Output the (x, y) coordinate of the center of the cell containing the given text.  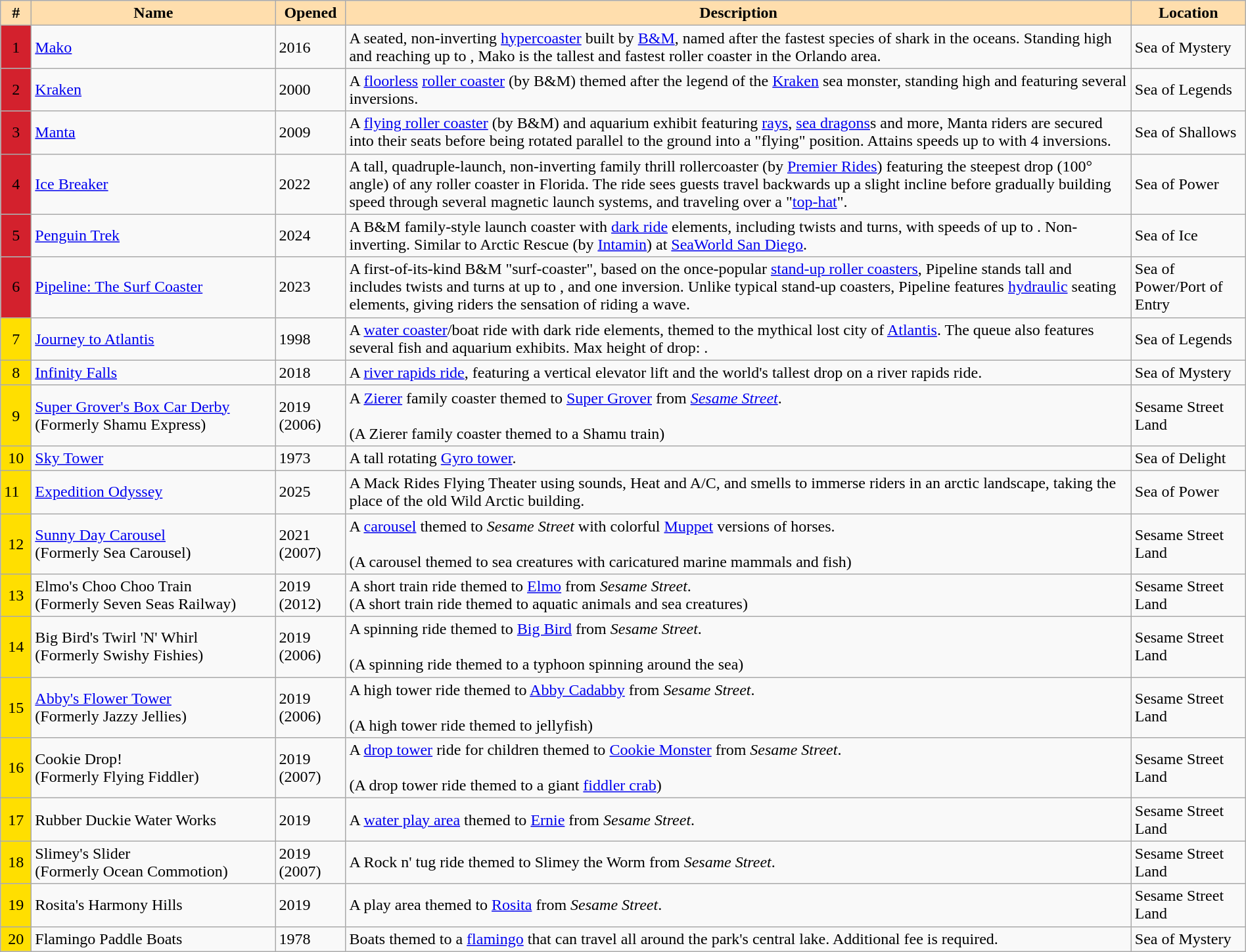
Pipeline: The Surf Coaster (154, 287)
5 (16, 235)
2019 (2012) (310, 595)
Flamingo Paddle Boats (154, 939)
Rubber Duckie Water Works (154, 820)
Abby's Flower Tower (Formerly Jazzy Jellies) (154, 708)
Sky Tower (154, 458)
9 (16, 415)
A spinning ride themed to Big Bird from Sesame Street. (A spinning ride themed to a typhoon spinning around the sea) (739, 647)
2016 (310, 47)
Penguin Trek (154, 235)
A floorless roller coaster (by B&M) themed after the legend of the Kraken sea monster, standing high and featuring several inversions. (739, 89)
Name (154, 13)
Slimey's Slider (Formerly Ocean Commotion) (154, 862)
Mako (154, 47)
1978 (310, 939)
15 (16, 708)
Super Grover's Box Car Derby (Formerly Shamu Express) (154, 415)
2025 (310, 491)
4 (16, 184)
2018 (310, 373)
A Rock n' tug ride themed to Slimey the Worm from Sesame Street. (739, 862)
6 (16, 287)
Elmo's Choo Choo Train (Formerly Seven Seas Railway) (154, 595)
A Zierer family coaster themed to Super Grover from Sesame Street.(A Zierer family coaster themed to a Shamu train) (739, 415)
Journey to Atlantis (154, 339)
2023 (310, 287)
2009 (310, 133)
Big Bird's Twirl 'N' Whirl (Formerly Swishy Fishies) (154, 647)
Opened (310, 13)
Rosita's Harmony Hills (154, 905)
Cookie Drop! (Formerly Flying Fiddler) (154, 768)
A high tower ride themed to Abby Cadabby from Sesame Street.(A high tower ride themed to jellyfish) (739, 708)
19 (16, 905)
Sunny Day Carousel (Formerly Sea Carousel) (154, 544)
2000 (310, 89)
A play area themed to Rosita from Sesame Street. (739, 905)
20 (16, 939)
Manta (154, 133)
1998 (310, 339)
3 (16, 133)
13 (16, 595)
Sea of Ice (1188, 235)
2024 (310, 235)
1973 (310, 458)
2 (16, 89)
8 (16, 373)
A river rapids ride, featuring a vertical elevator lift and the world's tallest drop on a river rapids ride. (739, 373)
10 (16, 458)
11 (16, 491)
Description (739, 13)
Sea of Power/Port of Entry (1188, 287)
Sea of Shallows (1188, 133)
16 (16, 768)
18 (16, 862)
12 (16, 544)
Boats themed to a flamingo that can travel all around the park's central lake. Additional fee is required. (739, 939)
Sea of Delight (1188, 458)
Kraken (154, 89)
14 (16, 647)
2022 (310, 184)
1 (16, 47)
Ice Breaker (154, 184)
A tall rotating Gyro tower. (739, 458)
# (16, 13)
2021 (2007) (310, 544)
A water play area themed to Ernie from Sesame Street. (739, 820)
Expedition Odyssey (154, 491)
A short train ride themed to Elmo from Sesame Street.(A short train ride themed to aquatic animals and sea creatures) (739, 595)
7 (16, 339)
A drop tower ride for children themed to Cookie Monster from Sesame Street. (A drop tower ride themed to a giant fiddler crab) (739, 768)
17 (16, 820)
Infinity Falls (154, 373)
Location (1188, 13)
